Extract the [x, y] coordinate from the center of the cell holding the provided text.  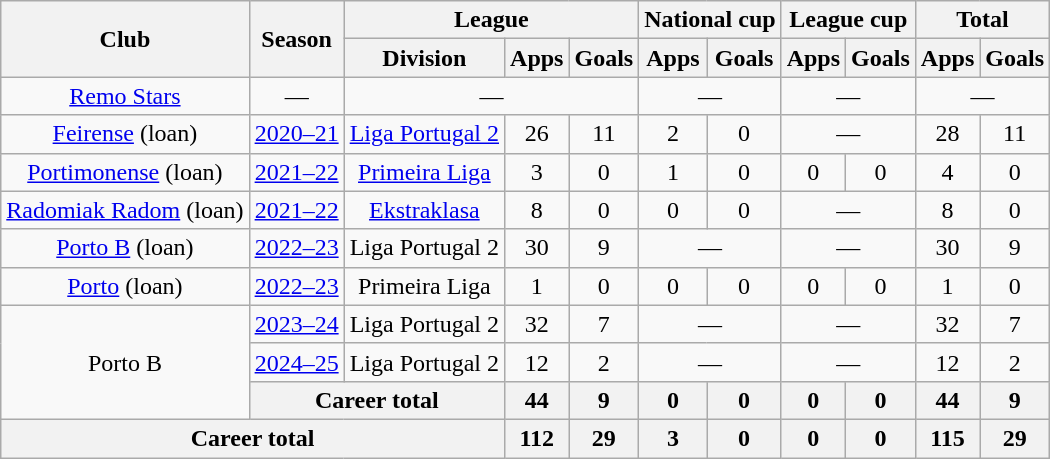
National cup [710, 20]
Feirense (loan) [125, 134]
Radomiak Radom (loan) [125, 210]
2020–21 [296, 134]
League cup [848, 20]
Porto B [125, 362]
2024–25 [296, 362]
115 [947, 438]
4 [947, 172]
Club [125, 39]
26 [537, 134]
Porto (loan) [125, 286]
2023–24 [296, 324]
Porto B (loan) [125, 248]
Season [296, 39]
Total [982, 20]
Ekstraklasa [424, 210]
Division [424, 58]
Portimonense (loan) [125, 172]
112 [537, 438]
Remo Stars [125, 96]
League [492, 20]
28 [947, 134]
